Provide the [X, Y] coordinate of the cell's center where the given text is located.  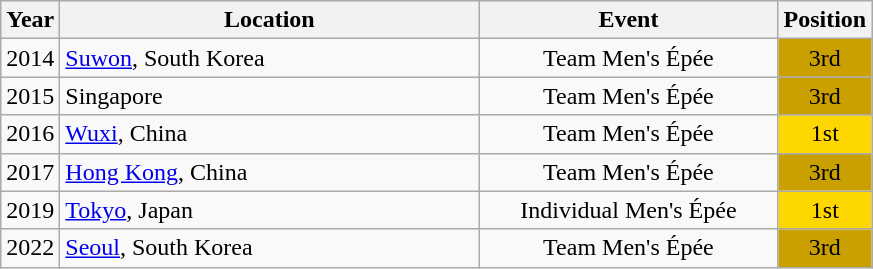
Tokyo, Japan [270, 210]
Event [628, 20]
Hong Kong, China [270, 172]
2016 [30, 134]
2022 [30, 248]
2019 [30, 210]
2017 [30, 172]
Position [825, 20]
Singapore [270, 96]
Individual Men's Épée [628, 210]
Location [270, 20]
Seoul, South Korea [270, 248]
Suwon, South Korea [270, 58]
2014 [30, 58]
Wuxi, China [270, 134]
Year [30, 20]
2015 [30, 96]
